Capture the cell that displays the provided text and extract its [X, Y] central coordinate. 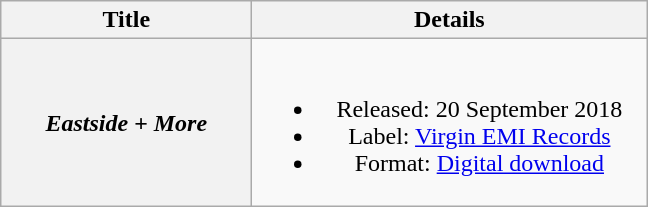
Details [450, 20]
Released: 20 September 2018Label: Virgin EMI RecordsFormat: Digital download [450, 122]
Eastside + More [126, 122]
Title [126, 20]
